Identify which cell holds the provided text, then report its (x, y) central coordinate. 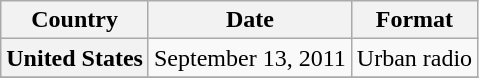
Urban radio (414, 58)
September 13, 2011 (250, 58)
Format (414, 20)
Country (75, 20)
United States (75, 58)
Date (250, 20)
